Output the (x, y) coordinate of the center of the cell containing the given text.  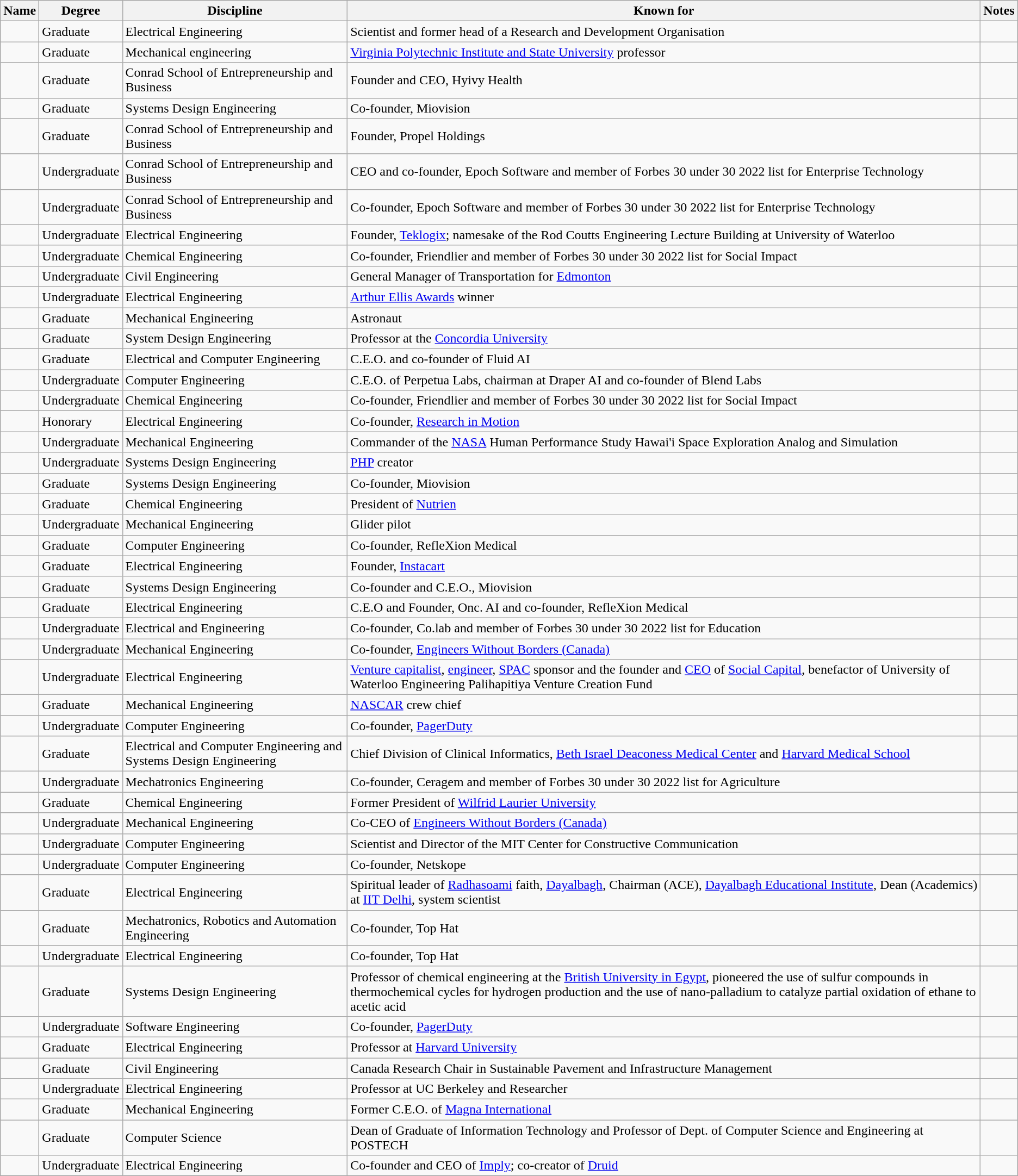
President of Nutrien (664, 504)
Co-founder and CEO of Imply; co-creator of Druid (664, 1166)
PHP creator (664, 463)
C.E.O. of Perpetua Labs, chairman at Draper AI and co-founder of Blend Labs (664, 380)
Co-CEO of Engineers Without Borders (Canada) (664, 823)
Electrical and Computer Engineering (235, 359)
Glider pilot (664, 525)
Founder, Teklogix; namesake of the Rod Coutts Engineering Lecture Building at University of Waterloo (664, 235)
Scientist and former head of a Research and Development Organisation (664, 32)
Astronaut (664, 318)
Electrical and Engineering (235, 628)
Dean of Graduate of Information Technology and Professor of Dept. of Computer Science and Engineering at POSTECH (664, 1137)
Professor at the Concordia University (664, 339)
Canada Research Chair in Sustainable Pavement and Infrastructure Management (664, 1068)
Name (20, 11)
General Manager of Transportation for Edmonton (664, 276)
Mechatronics Engineering (235, 782)
Commander of the NASA Human Performance Study Hawai'i Space Exploration Analog and Simulation (664, 442)
Computer Science (235, 1137)
Founder, Instacart (664, 566)
Co-founder, Epoch Software and member of Forbes 30 under 30 2022 list for Enterprise Technology (664, 207)
Co-founder, Ceragem and member of Forbes 30 under 30 2022 list for Agriculture (664, 782)
CEO and co-founder, Epoch Software and member of Forbes 30 under 30 2022 list for Enterprise Technology (664, 172)
Founder, Propel Holdings (664, 136)
Co-founder, Netskope (664, 864)
Founder and CEO, Hyivy Health (664, 80)
Discipline (235, 11)
Software Engineering (235, 1026)
Former C.E.O. of Magna International (664, 1110)
Former President of Wilfrid Laurier University (664, 802)
Mechanical engineering (235, 52)
Virginia Polytechnic Institute and State University professor (664, 52)
Co-founder and C.E.O., Miovision (664, 587)
Known for (664, 11)
Co-founder, Co.lab and member of Forbes 30 under 30 2022 list for Education (664, 628)
Professor at UC Berkeley and Researcher (664, 1089)
NASCAR crew chief (664, 705)
Arthur Ellis Awards winner (664, 297)
Co-founder, RefleXion Medical (664, 545)
Mechatronics, Robotics and Automation Engineering (235, 928)
C.E.O and Founder, Onc. AI and co-founder, RefleXion Medical (664, 607)
Chief Division of Clinical Informatics, Beth Israel Deaconess Medical Center and Harvard Medical School (664, 754)
Electrical and Computer Engineering and Systems Design Engineering (235, 754)
Notes (999, 11)
C.E.O. and co-founder of Fluid AI (664, 359)
Honorary (80, 421)
Scientist and Director of the MIT Center for Constructive Communication (664, 844)
Co-founder, Research in Motion (664, 421)
System Design Engineering (235, 339)
Degree (80, 11)
Professor at Harvard University (664, 1047)
Co-founder, Engineers Without Borders (Canada) (664, 649)
Spiritual leader of Radhasoami faith, Dayalbagh, Chairman (ACE), Dayalbagh Educational Institute, Dean (Academics) at IIT Delhi, system scientist (664, 893)
